Capture the cell that displays the provided text and extract its (X, Y) central coordinate. 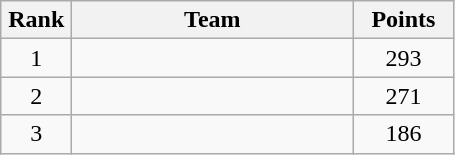
293 (404, 58)
1 (36, 58)
2 (36, 96)
Rank (36, 20)
186 (404, 134)
3 (36, 134)
Points (404, 20)
271 (404, 96)
Team (212, 20)
